Scan for the cell matching the given text and deliver its (x, y) coordinate at center. 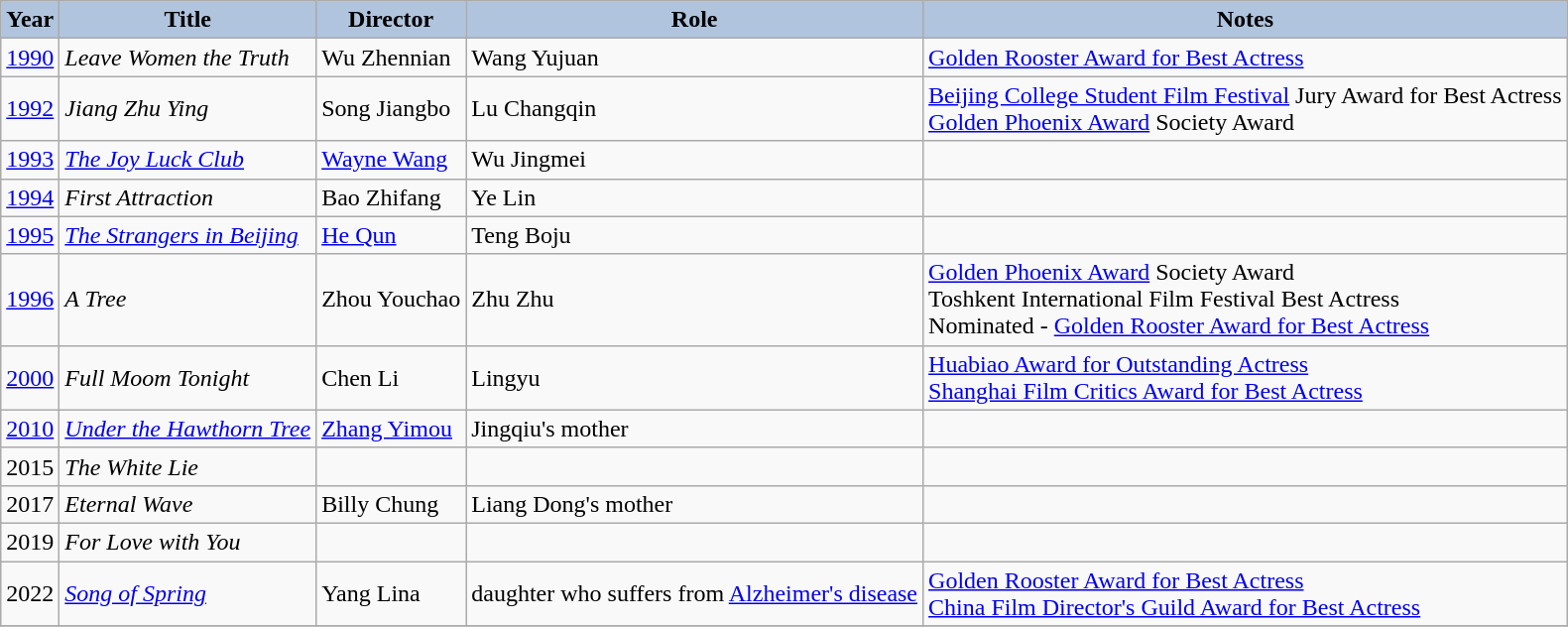
Full Moom Tonight (188, 377)
The Joy Luck Club (188, 160)
Beijing College Student Film Festival Jury Award for Best ActressGolden Phoenix Award Society Award (1246, 109)
Golden Rooster Award for Best Actress (1246, 58)
The Strangers in Beijing (188, 235)
Eternal Wave (188, 504)
Title (188, 20)
1990 (30, 58)
Wu Jingmei (694, 160)
Role (694, 20)
daughter who suffers from Alzheimer's disease (694, 593)
Zhu Zhu (694, 300)
Wayne Wang (391, 160)
Song Jiangbo (391, 109)
2022 (30, 593)
1993 (30, 160)
Notes (1246, 20)
1996 (30, 300)
Chen Li (391, 377)
Wu Zhennian (391, 58)
Jingqiu's mother (694, 429)
Liang Dong's mother (694, 504)
Wang Yujuan (694, 58)
2010 (30, 429)
Golden Phoenix Award Society Award Toshkent International Film Festival Best ActressNominated - Golden Rooster Award for Best Actress (1246, 300)
Lu Changqin (694, 109)
The White Lie (188, 466)
Huabiao Award for Outstanding ActressShanghai Film Critics Award for Best Actress (1246, 377)
Zhang Yimou (391, 429)
Jiang Zhu Ying (188, 109)
Teng Boju (694, 235)
A Tree (188, 300)
2017 (30, 504)
Lingyu (694, 377)
Bao Zhifang (391, 197)
Golden Rooster Award for Best Actress China Film Director's Guild Award for Best Actress (1246, 593)
Ye Lin (694, 197)
2019 (30, 542)
2000 (30, 377)
Leave Women the Truth (188, 58)
First Attraction (188, 197)
1992 (30, 109)
Yang Lina (391, 593)
Billy Chung (391, 504)
Year (30, 20)
Zhou Youchao (391, 300)
Song of Spring (188, 593)
1995 (30, 235)
Director (391, 20)
For Love with You (188, 542)
Under the Hawthorn Tree (188, 429)
2015 (30, 466)
1994 (30, 197)
He Qun (391, 235)
